Extract the [x, y] coordinate from the center of the cell holding the provided text.  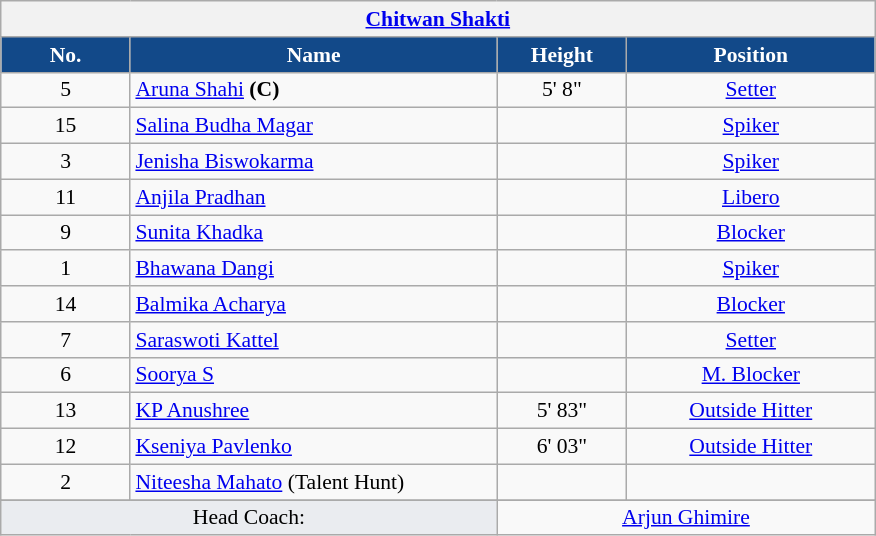
Jenisha Biswokarma [314, 162]
M. Blocker [751, 375]
6 [66, 375]
Name [314, 55]
Arjun Ghimire [686, 518]
14 [66, 304]
13 [66, 411]
Chitwan Shakti [438, 19]
15 [66, 126]
3 [66, 162]
Balmika Acharya [314, 304]
Saraswoti Kattel [314, 340]
5 [66, 90]
Position [751, 55]
Head Coach: [249, 518]
Anjila Pradhan [314, 197]
9 [66, 233]
Height [562, 55]
11 [66, 197]
1 [66, 269]
12 [66, 447]
Aruna Shahi (C) [314, 90]
6' 03" [562, 447]
Bhawana Dangi [314, 269]
Sunita Khadka [314, 233]
5' 8" [562, 90]
Niteesha Mahato (Talent Hunt) [314, 482]
Soorya S [314, 375]
5' 83" [562, 411]
7 [66, 340]
Kseniya Pavlenko [314, 447]
2 [66, 482]
Salina Budha Magar [314, 126]
No. [66, 55]
Libero [751, 197]
KP Anushree [314, 411]
